For the text-containing cell, return its midpoint in (x, y) coordinate format. 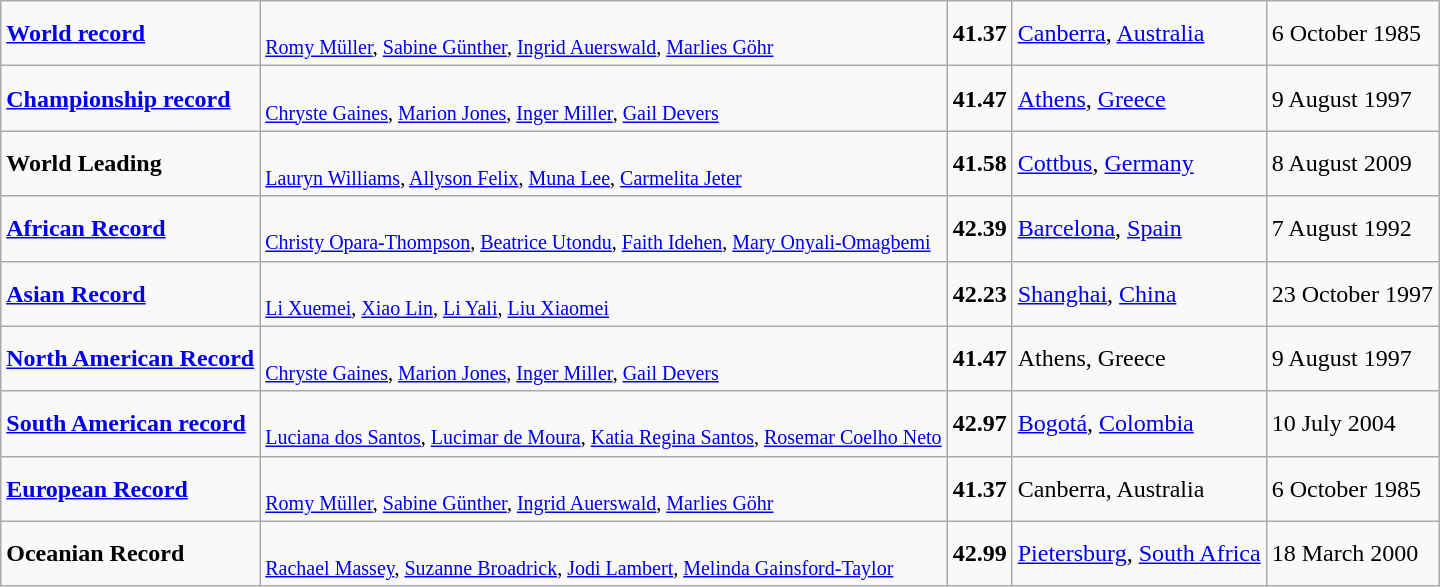
North American Record (130, 358)
Rachael Massey, Suzanne Broadrick, Jodi Lambert, Melinda Gainsford-Taylor (604, 554)
42.39 (980, 228)
Barcelona, Spain (1139, 228)
Lauryn Williams, Allyson Felix, Muna Lee, Carmelita Jeter (604, 164)
Pietersburg, South Africa (1139, 554)
Oceanian Record (130, 554)
Championship record (130, 98)
World Leading (130, 164)
Christy Opara-Thompson, Beatrice Utondu, Faith Idehen, Mary Onyali-Omagbemi (604, 228)
8 August 2009 (1352, 164)
42.97 (980, 424)
World record (130, 34)
41.58 (980, 164)
23 October 1997 (1352, 294)
Luciana dos Santos, Lucimar de Moura, Katia Regina Santos, Rosemar Coelho Neto (604, 424)
42.23 (980, 294)
Asian Record (130, 294)
African Record (130, 228)
South American record (130, 424)
18 March 2000 (1352, 554)
10 July 2004 (1352, 424)
Cottbus, Germany (1139, 164)
Shanghai, China (1139, 294)
European Record (130, 488)
Bogotá, Colombia (1139, 424)
42.99 (980, 554)
Li Xuemei, Xiao Lin, Li Yali, Liu Xiaomei (604, 294)
7 August 1992 (1352, 228)
